Determine the [X, Y] coordinate at the center of the cell enclosing the given text.  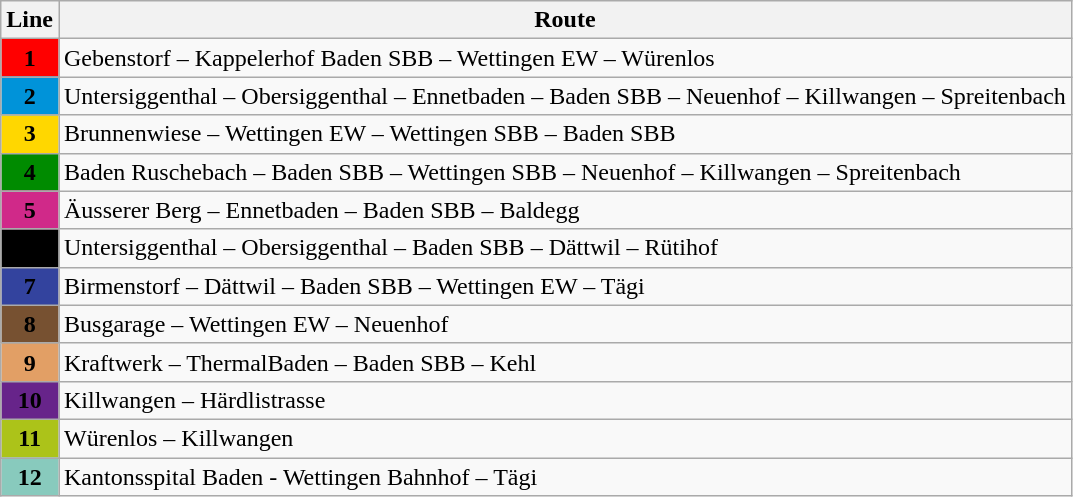
8 [30, 324]
12 [30, 477]
Baden Ruschebach – Baden SBB – Wettingen SBB – Neuenhof – Killwangen – Spreitenbach [564, 172]
1 [30, 58]
9 [30, 362]
5 [30, 210]
11 [30, 438]
Untersiggenthal – Obersiggenthal – Baden SBB – Dättwil – Rütihof [564, 248]
Kantonsspital Baden - Wettingen Bahnhof – Tägi [564, 477]
Würenlos – Killwangen [564, 438]
10 [30, 400]
3 [30, 134]
2 [30, 96]
Line [30, 20]
Untersiggenthal – Obersiggenthal – Ennetbaden – Baden SBB – Neuenhof – Killwangen – Spreitenbach [564, 96]
Brunnenwiese – Wettingen EW – Wettingen SBB – Baden SBB [564, 134]
Route [564, 20]
6 [30, 248]
Äusserer Berg – Ennetbaden – Baden SBB – Baldegg [564, 210]
Killwangen – Härdlistrasse [564, 400]
7 [30, 286]
Gebenstorf – Kappelerhof Baden SBB – Wettingen EW – Würenlos [564, 58]
Kraftwerk – ThermalBaden – Baden SBB – Kehl [564, 362]
4 [30, 172]
Birmenstorf – Dättwil – Baden SBB – Wettingen EW – Tägi [564, 286]
Busgarage – Wettingen EW – Neuenhof [564, 324]
